Return (X, Y) of the center of cell containing provided text 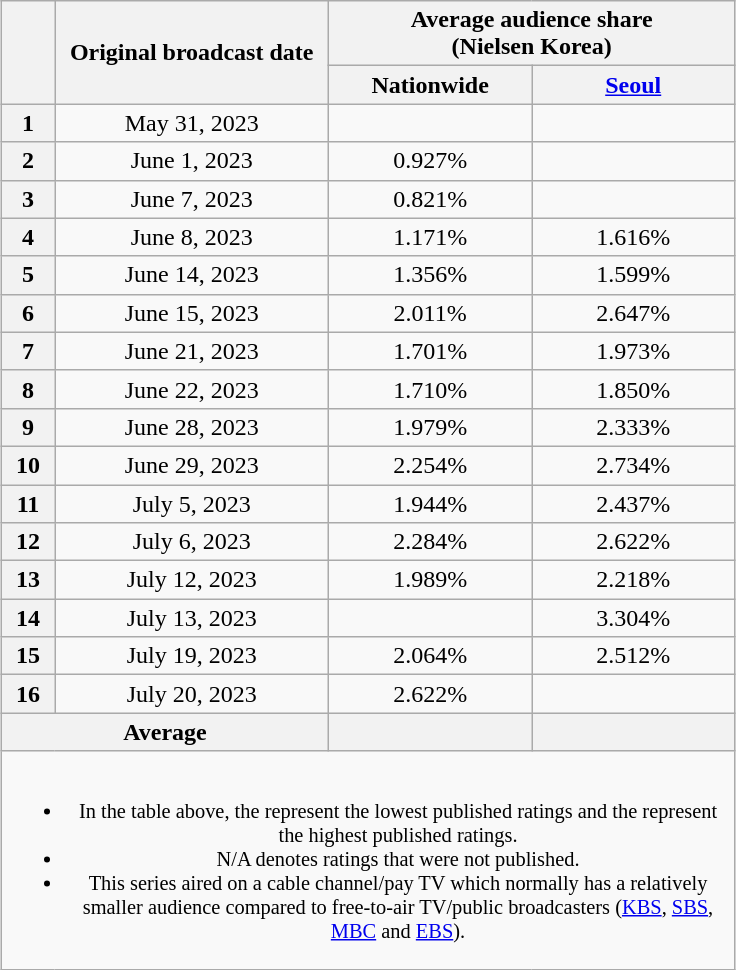
4 (28, 237)
6 (28, 313)
Average audience share(Nielsen Korea) (532, 34)
1 (28, 123)
8 (28, 389)
2.512% (634, 656)
June 8, 2023 (192, 237)
July 19, 2023 (192, 656)
1.171% (430, 237)
2.333% (634, 427)
2.254% (430, 465)
1.989% (430, 580)
1.356% (430, 275)
July 12, 2023 (192, 580)
11 (28, 503)
2.011% (430, 313)
12 (28, 542)
June 1, 2023 (192, 161)
1.599% (634, 275)
1.944% (430, 503)
2 (28, 161)
3.304% (634, 618)
June 21, 2023 (192, 351)
9 (28, 427)
14 (28, 618)
June 28, 2023 (192, 427)
July 20, 2023 (192, 694)
Seoul (634, 85)
June 15, 2023 (192, 313)
2.064% (430, 656)
2.437% (634, 503)
16 (28, 694)
1.710% (430, 389)
15 (28, 656)
July 5, 2023 (192, 503)
May 31, 2023 (192, 123)
2.734% (634, 465)
July 13, 2023 (192, 618)
1.850% (634, 389)
2.647% (634, 313)
Nationwide (430, 85)
Average (164, 732)
1.701% (430, 351)
0.821% (430, 199)
1.979% (430, 427)
June 22, 2023 (192, 389)
1.973% (634, 351)
2.218% (634, 580)
3 (28, 199)
Original broadcast date (192, 52)
1.616% (634, 237)
0.927% (430, 161)
July 6, 2023 (192, 542)
June 7, 2023 (192, 199)
June 29, 2023 (192, 465)
13 (28, 580)
10 (28, 465)
June 14, 2023 (192, 275)
7 (28, 351)
5 (28, 275)
2.284% (430, 542)
